Provide the [x, y] coordinate of the cell's center where the given text is located.  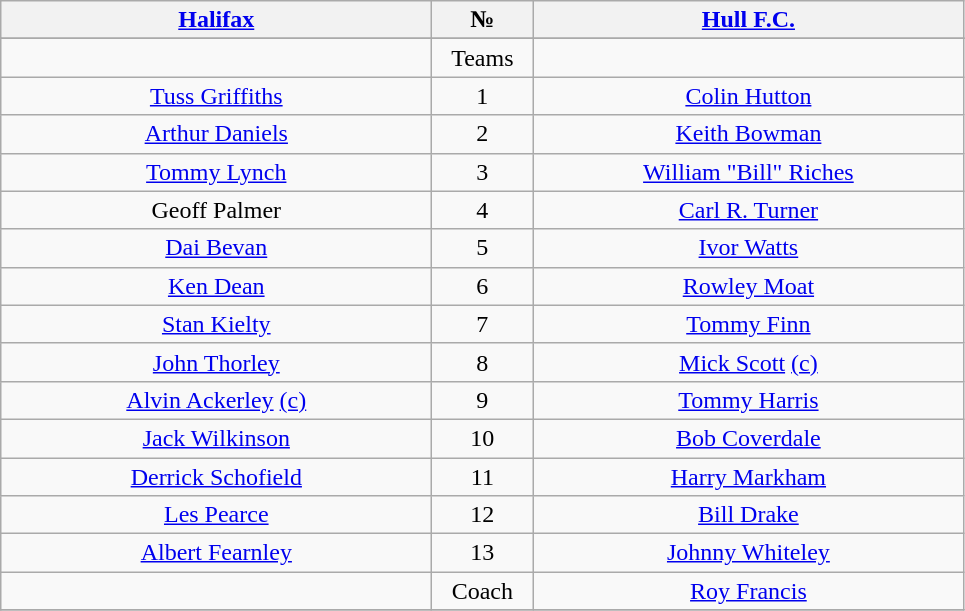
Tommy Harris [748, 400]
Johnny Whiteley [748, 553]
Hull F.C. [748, 20]
Rowley Moat [748, 286]
Alvin Ackerley (c) [216, 400]
2 [482, 134]
№ [482, 20]
Colin Hutton [748, 96]
4 [482, 210]
Keith Bowman [748, 134]
Ken Dean [216, 286]
Tommy Lynch [216, 172]
6 [482, 286]
Dai Bevan [216, 248]
Coach [482, 591]
Jack Wilkinson [216, 438]
William "Bill" Riches [748, 172]
Harry Markham [748, 477]
13 [482, 553]
Tommy Finn [748, 324]
5 [482, 248]
11 [482, 477]
Bill Drake [748, 515]
Teams [482, 58]
8 [482, 362]
Les Pearce [216, 515]
Albert Fearnley [216, 553]
Mick Scott (c) [748, 362]
3 [482, 172]
1 [482, 96]
12 [482, 515]
Halifax [216, 20]
John Thorley [216, 362]
Roy Francis [748, 591]
Tuss Griffiths [216, 96]
10 [482, 438]
Ivor Watts [748, 248]
Stan Kielty [216, 324]
Arthur Daniels [216, 134]
Geoff Palmer [216, 210]
7 [482, 324]
Carl R. Turner [748, 210]
Bob Coverdale [748, 438]
9 [482, 400]
Derrick Schofield [216, 477]
